Return the [x, y] coordinate for the center point of the cell that contains the specified text.  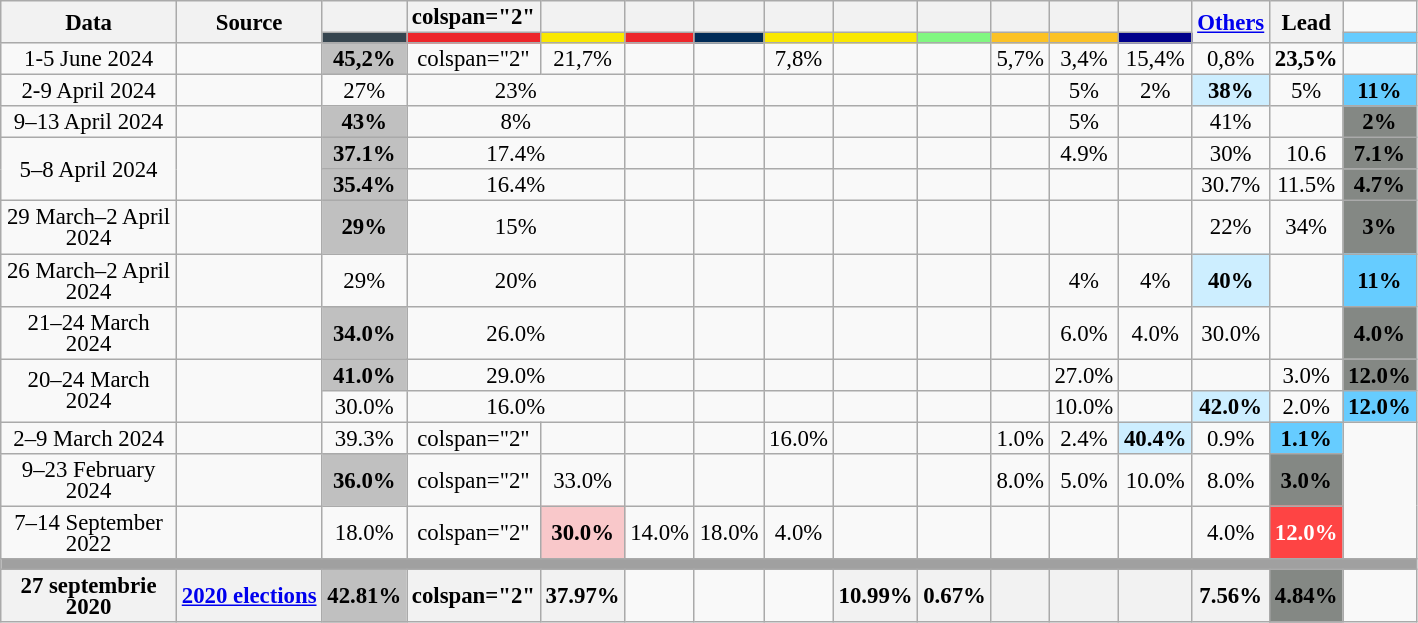
8% [516, 122]
Others [1231, 22]
33.0% [582, 480]
7–14 September 2022 [89, 532]
7.1% [1380, 154]
42.0% [1231, 406]
37.1% [364, 154]
36.0% [364, 480]
40% [1231, 280]
16.4% [516, 186]
7.56% [1231, 596]
27% [364, 91]
15,4% [1156, 59]
1.0% [1020, 438]
40.4% [1156, 438]
7,8% [798, 59]
17.4% [516, 154]
9–23 February 2024 [89, 480]
1.1% [1306, 438]
10.6 [1306, 154]
41.0% [364, 375]
3% [1380, 228]
41% [1231, 122]
23,5% [1306, 59]
11.5% [1306, 186]
2.0% [1306, 406]
5,7% [1020, 59]
21–24 March 2024 [89, 332]
43% [364, 122]
Source [249, 22]
Data [89, 22]
38% [1231, 91]
9–13 April 2024 [89, 122]
42.81% [364, 596]
1-5 June 2024 [89, 59]
39.3% [364, 438]
26.0% [516, 332]
23% [516, 91]
34% [1306, 228]
0,8% [1231, 59]
35.4% [364, 186]
22% [1231, 228]
45,2% [364, 59]
5–8 April 2024 [89, 170]
14.0% [660, 532]
3,4% [1084, 59]
5.0% [1084, 480]
0.9% [1231, 438]
4.9% [1084, 154]
4.7% [1380, 186]
34.0% [364, 332]
15% [516, 228]
30.7% [1231, 186]
26 March–2 April 2024 [89, 280]
2.4% [1084, 438]
2-9 April 2024 [89, 91]
29.0% [516, 375]
37.97% [582, 596]
20% [516, 280]
2020 elections [249, 596]
6.0% [1084, 332]
29 March–2 April 2024 [89, 228]
2–9 March 2024 [89, 438]
Lead [1306, 22]
30% [1231, 154]
27.0% [1084, 375]
10.99% [876, 596]
21,7% [582, 59]
4.84% [1306, 596]
0.67% [954, 596]
27 septembrie 2020 [89, 596]
20–24 March 2024 [89, 390]
